Locate the cell with the specified text and output its (x, y) center coordinate. 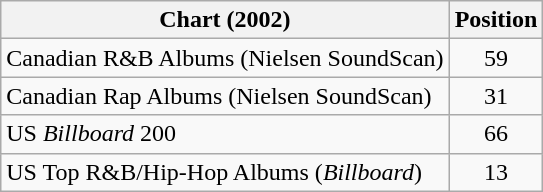
Chart (2002) (225, 20)
66 (496, 134)
US Top R&B/Hip-Hop Albums (Billboard) (225, 172)
13 (496, 172)
59 (496, 58)
31 (496, 96)
Position (496, 20)
US Billboard 200 (225, 134)
Canadian R&B Albums (Nielsen SoundScan) (225, 58)
Canadian Rap Albums (Nielsen SoundScan) (225, 96)
